Locate the cell with the specified text and output its (X, Y) center coordinate. 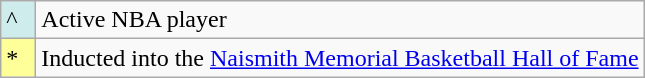
* (18, 58)
Inducted into the Naismith Memorial Basketball Hall of Fame (340, 58)
^ (18, 20)
Active NBA player (340, 20)
